Locate the cell with the specified text and output its [x, y] center coordinate. 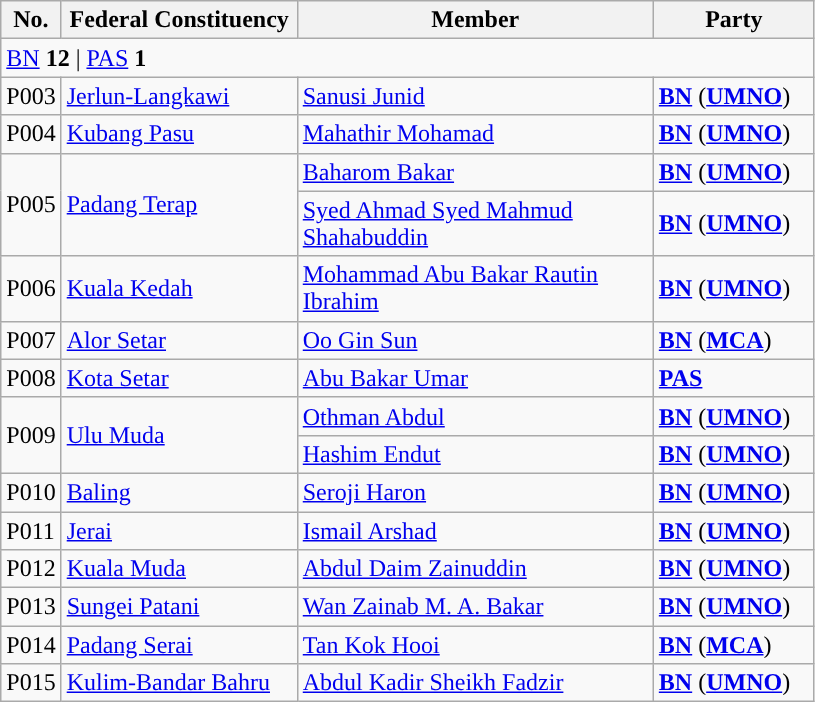
Padang Serai [179, 645]
Jerai [179, 531]
Kubang Pasu [179, 134]
P014 [31, 645]
Jerlun-Langkawi [179, 96]
Mohammad Abu Bakar Rautin Ibrahim [475, 288]
Abdul Daim Zainuddin [475, 569]
Tan Kok Hooi [475, 645]
P005 [31, 204]
Othman Abdul [475, 416]
Oo Gin Sun [475, 340]
Party [734, 20]
P003 [31, 96]
PAS [734, 378]
Alor Setar [179, 340]
P009 [31, 435]
Syed Ahmad Syed Mahmud Shahabuddin [475, 224]
Sungei Patani [179, 607]
P013 [31, 607]
Kota Setar [179, 378]
Padang Terap [179, 204]
Kuala Muda [179, 569]
Kuala Kedah [179, 288]
Baharom Bakar [475, 172]
Ulu Muda [179, 435]
P015 [31, 683]
P011 [31, 531]
No. [31, 20]
Abdul Kadir Sheikh Fadzir [475, 683]
Member [475, 20]
P004 [31, 134]
Wan Zainab M. A. Bakar [475, 607]
Federal Constituency [179, 20]
Baling [179, 492]
P010 [31, 492]
Seroji Haron [475, 492]
P012 [31, 569]
Hashim Endut [475, 454]
P007 [31, 340]
P006 [31, 288]
Abu Bakar Umar [475, 378]
P008 [31, 378]
Kulim-Bandar Bahru [179, 683]
Sanusi Junid [475, 96]
Mahathir Mohamad [475, 134]
BN 12 | PAS 1 [408, 58]
Ismail Arshad [475, 531]
